Scan for the cell matching the given text and deliver its (x, y) coordinate at center. 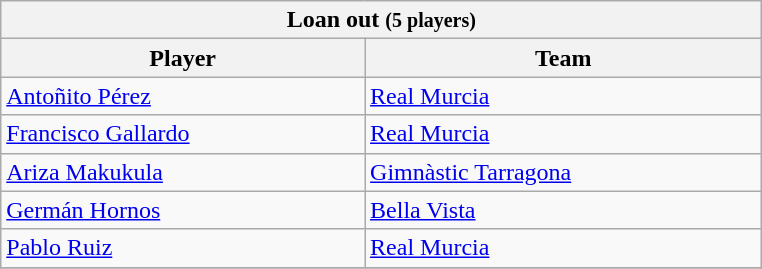
Ariza Makukula (183, 172)
Francisco Gallardo (183, 134)
Pablo Ruiz (183, 248)
Team (564, 58)
Antoñito Pérez (183, 96)
Gimnàstic Tarragona (564, 172)
Player (183, 58)
Loan out (5 players) (382, 20)
Bella Vista (564, 210)
Germán Hornos (183, 210)
